From the cell containing the given text, extract its center point as (X, Y) coordinate. 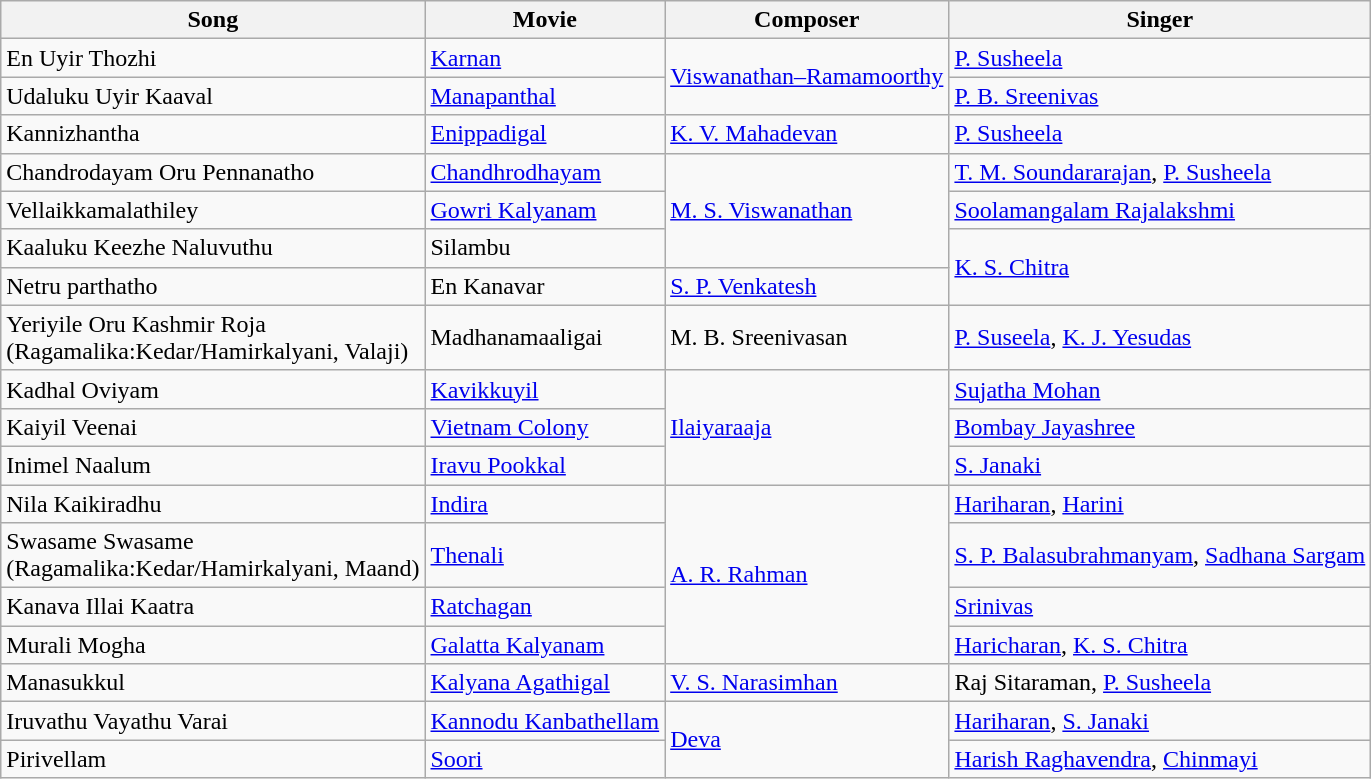
Pirivellam (213, 759)
Ratchagan (545, 607)
Soori (545, 759)
Srinivas (1160, 607)
Composer (807, 20)
Hariharan, S. Janaki (1160, 721)
Ilaiyaraaja (807, 427)
Hariharan, Harini (1160, 503)
En Uyir Thozhi (213, 58)
Swasame Swasame(Ragamalika:Kedar/Hamirkalyani, Maand) (213, 556)
En Kanavar (545, 286)
S. P. Balasubrahmanyam, Sadhana Sargam (1160, 556)
Kannizhantha (213, 134)
Sujatha Mohan (1160, 389)
K. V. Mahadevan (807, 134)
Soolamangalam Rajalakshmi (1160, 210)
Harish Raghavendra, Chinmayi (1160, 759)
Udaluku Uyir Kaaval (213, 96)
K. S. Chitra (1160, 267)
Inimel Naalum (213, 465)
Murali Mogha (213, 645)
Kannodu Kanbathellam (545, 721)
S. P. Venkatesh (807, 286)
Vellaikkamalathiley (213, 210)
Chandhrodhayam (545, 172)
Vietnam Colony (545, 427)
Kaaluku Keezhe Naluvuthu (213, 248)
P. Suseela, K. J. Yesudas (1160, 338)
Enippadigal (545, 134)
Raj Sitaraman, P. Susheela (1160, 683)
Karnan (545, 58)
Gowri Kalyanam (545, 210)
Viswanathan–Ramamoorthy (807, 77)
Haricharan, K. S. Chitra (1160, 645)
Deva (807, 740)
Iravu Pookkal (545, 465)
Kadhal Oviyam (213, 389)
T. M. Soundararajan, P. Susheela (1160, 172)
Indira (545, 503)
Kavikkuyil (545, 389)
Kalyana Agathigal (545, 683)
Nila Kaikiradhu (213, 503)
Manasukkul (213, 683)
Netru parthatho (213, 286)
Kaiyil Veenai (213, 427)
Manapanthal (545, 96)
Madhanamaaligai (545, 338)
Song (213, 20)
Silambu (545, 248)
A. R. Rahman (807, 574)
S. Janaki (1160, 465)
Thenali (545, 556)
Iruvathu Vayathu Varai (213, 721)
Galatta Kalyanam (545, 645)
V. S. Narasimhan (807, 683)
M. S. Viswanathan (807, 210)
Bombay Jayashree (1160, 427)
Kanava Illai Kaatra (213, 607)
Yeriyile Oru Kashmir Roja(Ragamalika:Kedar/Hamirkalyani, Valaji) (213, 338)
Chandrodayam Oru Pennanatho (213, 172)
P. B. Sreenivas (1160, 96)
M. B. Sreenivasan (807, 338)
Singer (1160, 20)
Movie (545, 20)
